Return the (x, y) coordinate for the center point of the cell that contains the specified text.  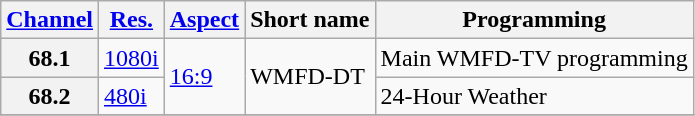
68.2 (50, 96)
Res. (132, 20)
Channel (50, 20)
Short name (310, 20)
Aspect (204, 20)
68.1 (50, 58)
480i (132, 96)
1080i (132, 58)
24-Hour Weather (534, 96)
16:9 (204, 77)
Programming (534, 20)
WMFD-DT (310, 77)
Main WMFD-TV programming (534, 58)
